Determine the (X, Y) coordinate at the center of the cell enclosing the given text.  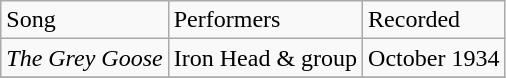
The Grey Goose (84, 58)
Song (84, 20)
Recorded (434, 20)
Iron Head & group (265, 58)
October 1934 (434, 58)
Performers (265, 20)
